Output the [x, y] coordinate of the center of the cell containing the given text.  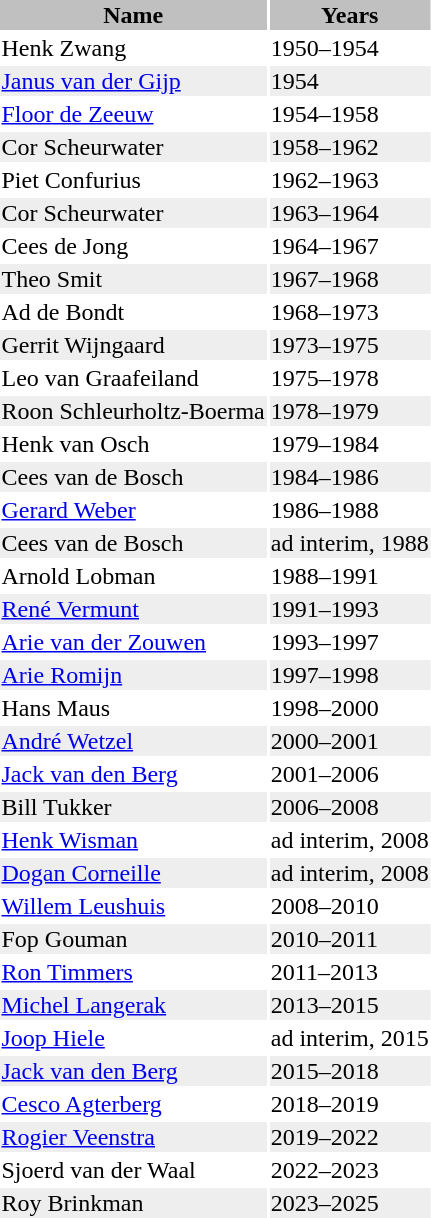
2011–2013 [350, 972]
1997–1998 [350, 675]
1998–2000 [350, 708]
2010–2011 [350, 939]
1958–1962 [350, 147]
Piet Confurius [133, 180]
Years [350, 15]
Roy Brinkman [133, 1203]
Henk van Osch [133, 444]
Gerard Weber [133, 510]
2001–2006 [350, 774]
Michel Langerak [133, 1005]
2022–2023 [350, 1170]
Theo Smit [133, 279]
1954–1958 [350, 114]
Henk Wisman [133, 840]
René Vermunt [133, 609]
Janus van der Gijp [133, 81]
Sjoerd van der Waal [133, 1170]
1978–1979 [350, 411]
Ad de Bondt [133, 312]
Willem Leushuis [133, 906]
Roon Schleurholtz-Boerma [133, 411]
Arie van der Zouwen [133, 642]
2000–2001 [350, 741]
Arnold Lobman [133, 576]
1962–1963 [350, 180]
1975–1978 [350, 378]
1968–1973 [350, 312]
1993–1997 [350, 642]
Fop Gouman [133, 939]
Joop Hiele [133, 1038]
2008–2010 [350, 906]
1979–1984 [350, 444]
Arie Romijn [133, 675]
Henk Zwang [133, 48]
1988–1991 [350, 576]
1964–1967 [350, 246]
ad interim, 2015 [350, 1038]
Gerrit Wijngaard [133, 345]
1950–1954 [350, 48]
Leo van Graafeiland [133, 378]
1973–1975 [350, 345]
Rogier Veenstra [133, 1137]
1954 [350, 81]
Hans Maus [133, 708]
André Wetzel [133, 741]
2019–2022 [350, 1137]
Floor de Zeeuw [133, 114]
2006–2008 [350, 807]
2018–2019 [350, 1104]
Cees de Jong [133, 246]
1967–1968 [350, 279]
Name [133, 15]
Dogan Corneille [133, 873]
2015–2018 [350, 1071]
Cesco Agterberg [133, 1104]
ad interim, 1988 [350, 543]
2013–2015 [350, 1005]
1986–1988 [350, 510]
Bill Tukker [133, 807]
2023–2025 [350, 1203]
1991–1993 [350, 609]
Ron Timmers [133, 972]
1963–1964 [350, 213]
1984–1986 [350, 477]
